Provide the (X, Y) coordinate of the cell's center where the given text is located.  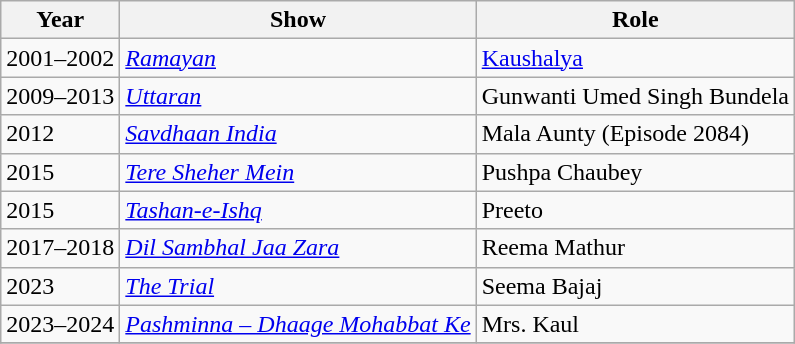
2009–2013 (60, 96)
Preeto (635, 210)
Pashminna – Dhaage Mohabbat Ke (298, 324)
Savdhaan India (298, 134)
2023 (60, 286)
2017–2018 (60, 248)
Pushpa Chaubey (635, 172)
Gunwanti Umed Singh Bundela (635, 96)
The Trial (298, 286)
Mrs. Kaul (635, 324)
Dil Sambhal Jaa Zara (298, 248)
Reema Mathur (635, 248)
Uttaran (298, 96)
2012 (60, 134)
Year (60, 20)
Ramayan (298, 58)
Role (635, 20)
Show (298, 20)
Mala Aunty (Episode 2084) (635, 134)
Kaushalya (635, 58)
Tashan-e-Ishq (298, 210)
2023–2024 (60, 324)
2001–2002 (60, 58)
Seema Bajaj (635, 286)
Tere Sheher Mein (298, 172)
